Locate the cell with the specified text and output its (x, y) center coordinate. 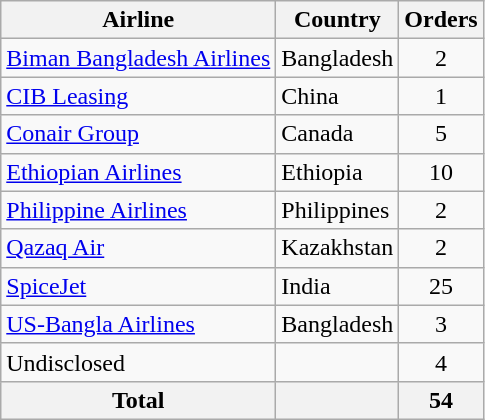
Kazakhstan (338, 248)
Canada (338, 134)
1 (441, 96)
India (338, 286)
Undisclosed (138, 362)
25 (441, 286)
3 (441, 324)
10 (441, 172)
Orders (441, 20)
Ethiopia (338, 172)
Philippine Airlines (138, 210)
US-Bangla Airlines (138, 324)
Ethiopian Airlines (138, 172)
4 (441, 362)
Total (138, 400)
5 (441, 134)
Qazaq Air (138, 248)
Biman Bangladesh Airlines (138, 58)
Country (338, 20)
54 (441, 400)
SpiceJet (138, 286)
Conair Group (138, 134)
China (338, 96)
Philippines (338, 210)
CIB Leasing (138, 96)
Airline (138, 20)
